Provide the [X, Y] coordinate of the cell's center where the given text is located.  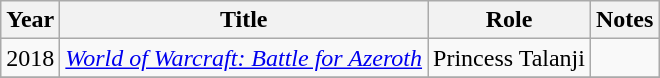
2018 [30, 58]
Role [510, 20]
Notes [624, 20]
Princess Talanji [510, 58]
World of Warcraft: Battle for Azeroth [244, 58]
Title [244, 20]
Year [30, 20]
